Capture the cell that displays the provided text and extract its [x, y] central coordinate. 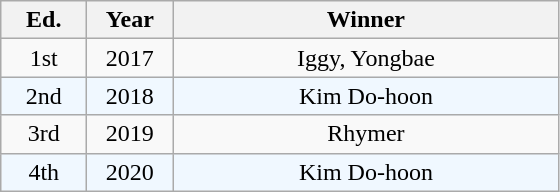
2018 [130, 96]
1st [44, 58]
3rd [44, 134]
Iggy, Yongbae [366, 58]
Winner [366, 20]
Rhymer [366, 134]
Year [130, 20]
2017 [130, 58]
2019 [130, 134]
4th [44, 172]
2020 [130, 172]
2nd [44, 96]
Ed. [44, 20]
